Return (x, y) of the center of cell containing provided text 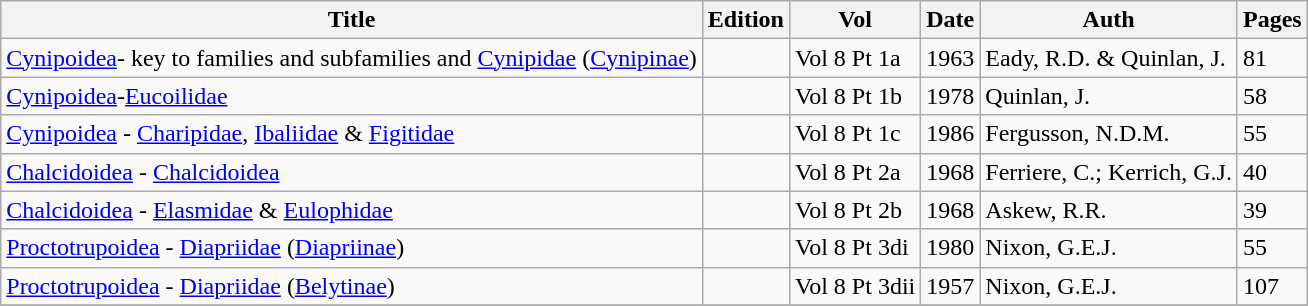
Eady, R.D. & Quinlan, J. (1109, 58)
Fergusson, N.D.M. (1109, 134)
Vol 8 Pt 2a (854, 172)
Askew, R.R. (1109, 210)
Vol 8 Pt 2b (854, 210)
81 (1272, 58)
1980 (950, 248)
58 (1272, 96)
Proctotrupoidea - Diapriidae (Belytinae) (352, 286)
Proctotrupoidea - Diapriidae (Diapriinae) (352, 248)
Vol 8 Pt 1c (854, 134)
Ferriere, C.; Kerrich, G.J. (1109, 172)
Cynipoidea- key to families and subfamilies and Cynipidae (Cynipinae) (352, 58)
Edition (746, 20)
Chalcidoidea - Chalcidoidea (352, 172)
40 (1272, 172)
Vol 8 Pt 1a (854, 58)
Cynipoidea-Eucoilidae (352, 96)
Pages (1272, 20)
Chalcidoidea - Elasmidae & Eulophidae (352, 210)
Auth (1109, 20)
Vol 8 Pt 1b (854, 96)
Quinlan, J. (1109, 96)
Title (352, 20)
Cynipoidea - Charipidae, Ibaliidae & Figitidae (352, 134)
Date (950, 20)
Vol 8 Pt 3di (854, 248)
Vol (854, 20)
107 (1272, 286)
39 (1272, 210)
1957 (950, 286)
1986 (950, 134)
Vol 8 Pt 3dii (854, 286)
1963 (950, 58)
1978 (950, 96)
